For the text-containing cell, return its midpoint in (X, Y) coordinate format. 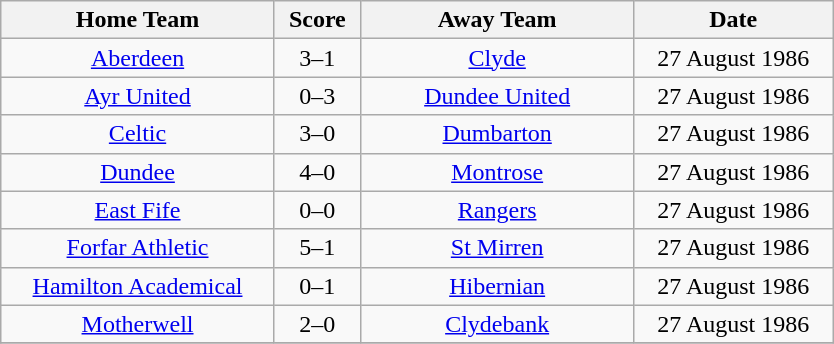
5–1 (317, 248)
Ayr United (138, 96)
Celtic (138, 134)
Away Team (497, 20)
2–0 (317, 324)
4–0 (317, 172)
East Fife (138, 210)
Clydebank (497, 324)
0–3 (317, 96)
Motherwell (138, 324)
3–1 (317, 58)
Forfar Athletic (138, 248)
Date (734, 20)
Hamilton Academical (138, 286)
Home Team (138, 20)
Aberdeen (138, 58)
Dumbarton (497, 134)
Dundee United (497, 96)
3–0 (317, 134)
Dundee (138, 172)
Clyde (497, 58)
0–1 (317, 286)
St Mirren (497, 248)
Score (317, 20)
Rangers (497, 210)
Montrose (497, 172)
0–0 (317, 210)
Hibernian (497, 286)
